Identify which cell holds the provided text, then report its [x, y] central coordinate. 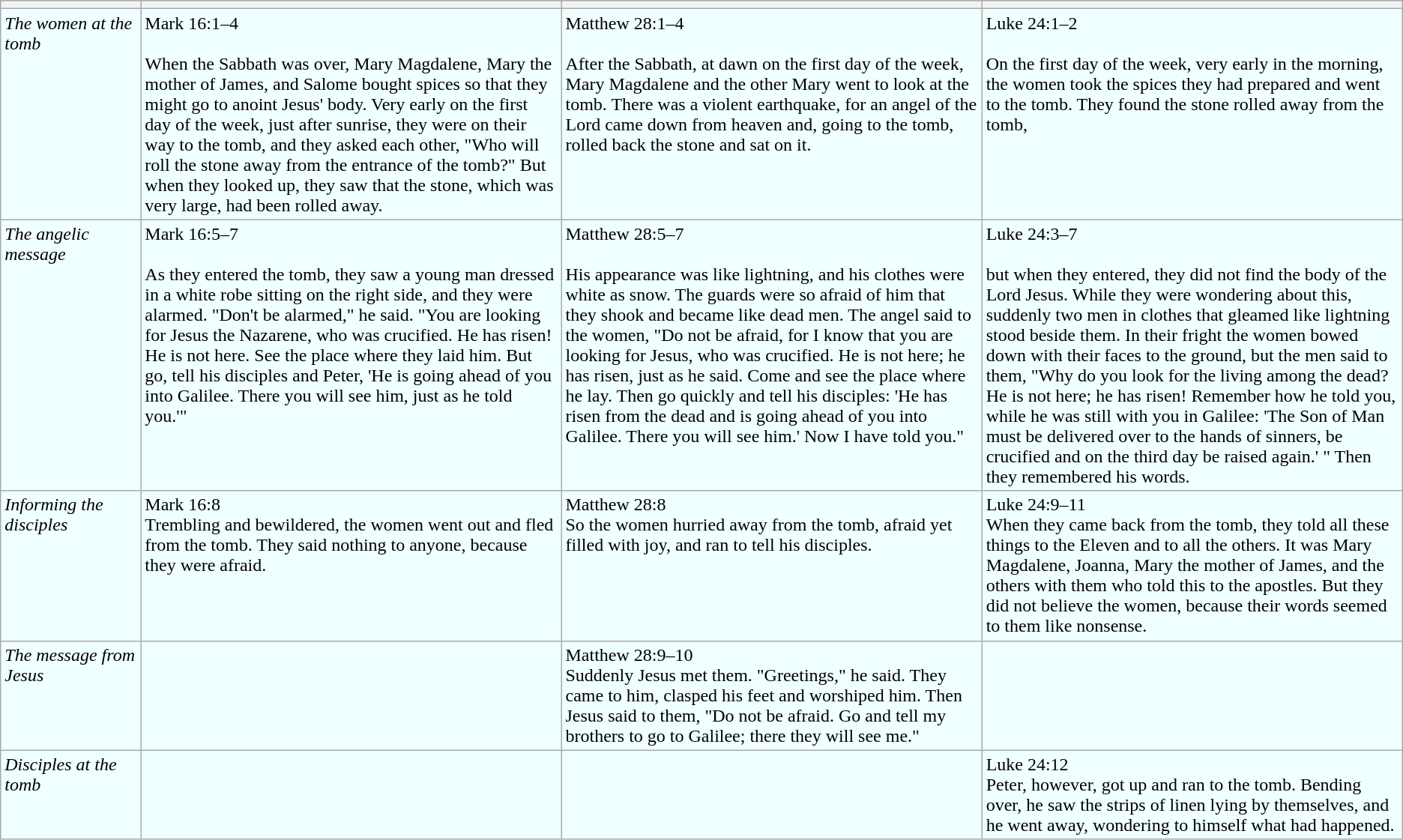
Matthew 28:8So the women hurried away from the tomb, afraid yet filled with joy, and ran to tell his disciples. [772, 566]
Informing the disciples [70, 566]
The angelic message [70, 355]
Disciples at the tomb [70, 794]
Mark 16:8Trembling and bewildered, the women went out and fled from the tomb. They said nothing to anyone, because they were afraid. [351, 566]
The women at the tomb [70, 114]
The message from Jesus [70, 695]
